Return [x, y] of the center of cell containing provided text 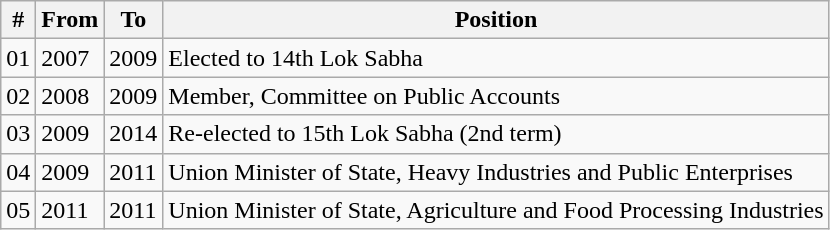
2008 [70, 96]
2007 [70, 58]
To [134, 20]
02 [18, 96]
Union Minister of State, Heavy Industries and Public Enterprises [496, 172]
From [70, 20]
04 [18, 172]
01 [18, 58]
2014 [134, 134]
# [18, 20]
Position [496, 20]
Member, Committee on Public Accounts [496, 96]
05 [18, 210]
Union Minister of State, Agriculture and Food Processing Industries [496, 210]
Elected to 14th Lok Sabha [496, 58]
Re-elected to 15th Lok Sabha (2nd term) [496, 134]
03 [18, 134]
